Determine the [x, y] coordinate at the center of the cell enclosing the given text.  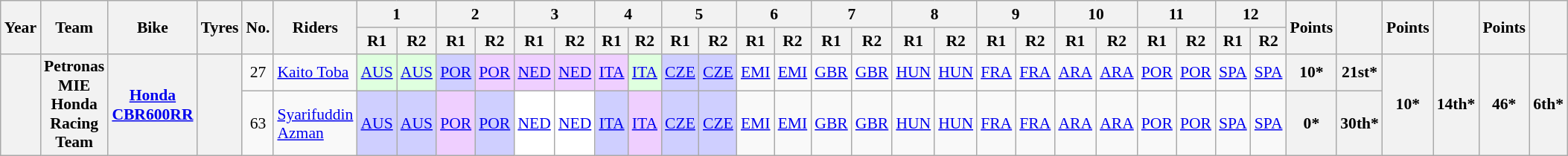
12 [1251, 14]
27 [258, 73]
6 [774, 14]
Year [21, 27]
Petronas MIE Honda Racing Team [74, 105]
4 [628, 14]
No. [258, 27]
30th* [1360, 123]
46* [1504, 105]
11 [1176, 14]
5 [699, 14]
9 [1016, 14]
63 [258, 123]
10 [1096, 14]
3 [554, 14]
Kaito Toba [315, 73]
2 [475, 14]
7 [852, 14]
Team [74, 27]
6th* [1549, 105]
Honda CBR600RR [152, 105]
Riders [315, 27]
1 [396, 14]
8 [934, 14]
0* [1312, 123]
Syarifuddin Azman [315, 123]
14th* [1456, 105]
Bike [152, 27]
21st* [1360, 73]
Tyres [220, 27]
